Scan for the cell matching the given text and deliver its (X, Y) coordinate at center. 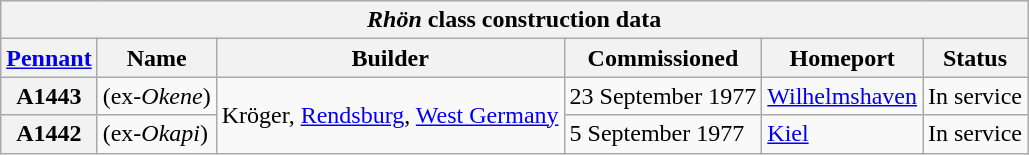
Name (156, 58)
A1442 (49, 134)
Status (974, 58)
Kiel (842, 134)
(ex-Okene) (156, 96)
Homeport (842, 58)
Wilhelmshaven (842, 96)
(ex-Okapi) (156, 134)
A1443 (49, 96)
Commissioned (663, 58)
Rhön class construction data (514, 20)
Kröger, Rendsburg, West Germany (390, 115)
Pennant (49, 58)
23 September 1977 (663, 96)
Builder (390, 58)
5 September 1977 (663, 134)
